Search for the cell housing the specified text and yield its (x, y) center coordinate. 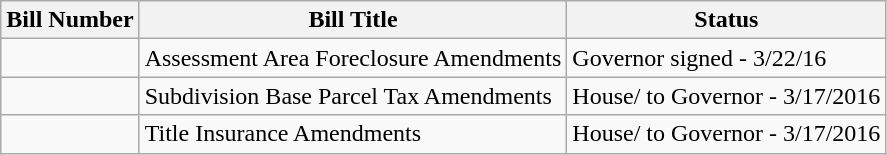
Assessment Area Foreclosure Amendments (353, 58)
Bill Title (353, 20)
Subdivision Base Parcel Tax Amendments (353, 96)
Governor signed - 3/22/16 (726, 58)
Status (726, 20)
Bill Number (70, 20)
Title Insurance Amendments (353, 134)
